From the cell containing the given text, extract its center point as (X, Y) coordinate. 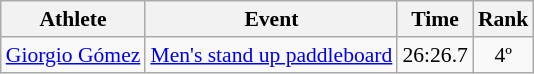
4º (504, 55)
Men's stand up paddleboard (271, 55)
Time (434, 19)
Athlete (74, 19)
Rank (504, 19)
Event (271, 19)
26:26.7 (434, 55)
Giorgio Gómez (74, 55)
